Detect which cell encompasses the target text, then output its (x, y) center coordinate. 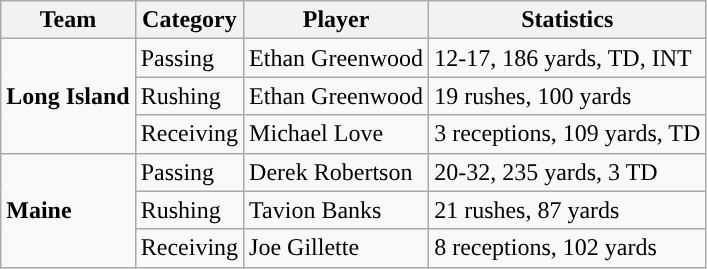
Long Island (68, 96)
8 receptions, 102 yards (568, 248)
Maine (68, 210)
20-32, 235 yards, 3 TD (568, 172)
21 rushes, 87 yards (568, 210)
19 rushes, 100 yards (568, 96)
Team (68, 20)
12-17, 186 yards, TD, INT (568, 58)
Michael Love (336, 134)
Player (336, 20)
3 receptions, 109 yards, TD (568, 134)
Derek Robertson (336, 172)
Statistics (568, 20)
Category (189, 20)
Joe Gillette (336, 248)
Tavion Banks (336, 210)
